Extract the (x, y) coordinate from the center of the cell holding the provided text.  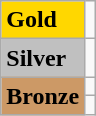
Bronze (43, 96)
Gold (43, 20)
Silver (43, 58)
